Locate the cell with the specified text and output its [x, y] center coordinate. 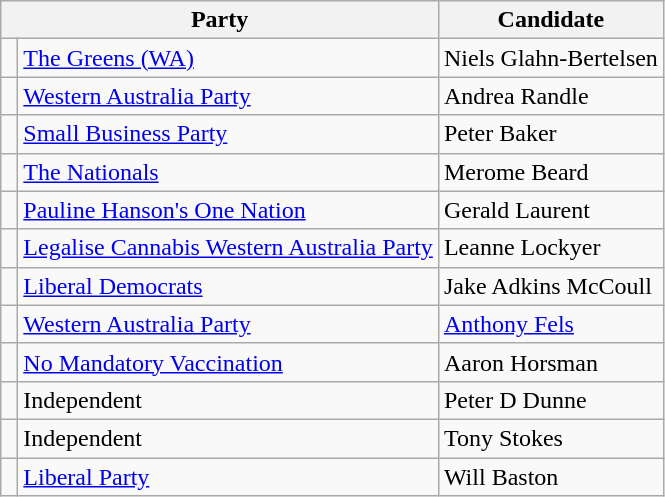
Will Baston [550, 477]
Anthony Fels [550, 324]
Candidate [550, 20]
Aaron Horsman [550, 362]
The Nationals [228, 172]
Legalise Cannabis Western Australia Party [228, 248]
Tony Stokes [550, 438]
Peter D Dunne [550, 400]
Liberal Party [228, 477]
Small Business Party [228, 134]
Liberal Democrats [228, 286]
Pauline Hanson's One Nation [228, 210]
The Greens (WA) [228, 58]
Gerald Laurent [550, 210]
No Mandatory Vaccination [228, 362]
Niels Glahn-Bertelsen [550, 58]
Merome Beard [550, 172]
Andrea Randle [550, 96]
Party [220, 20]
Jake Adkins McCoull [550, 286]
Leanne Lockyer [550, 248]
Peter Baker [550, 134]
